Scan for the cell matching the given text and deliver its (X, Y) coordinate at center. 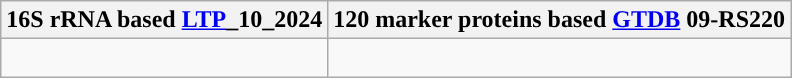
16S rRNA based LTP_10_2024 (164, 20)
120 marker proteins based GTDB 09-RS220 (560, 20)
